Find where the given text appears and provide that cell's center as (x, y) coordinate. 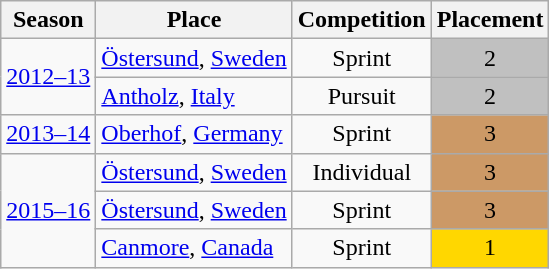
Antholz, Italy (194, 96)
Place (194, 20)
Canmore, Canada (194, 248)
1 (490, 248)
2015–16 (48, 210)
Season (48, 20)
Pursuit (362, 96)
Competition (362, 20)
Oberhof, Germany (194, 134)
Placement (490, 20)
2013–14 (48, 134)
Individual (362, 172)
2012–13 (48, 77)
